Determine the (x, y) coordinate at the center of the cell enclosing the given text.  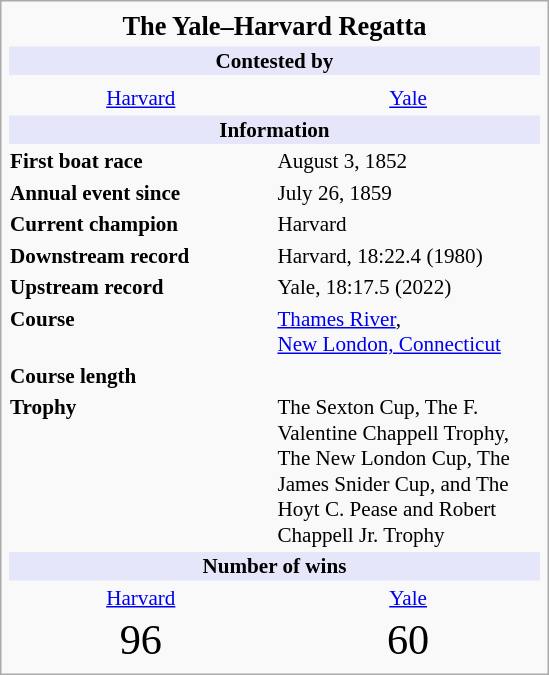
Yale, 18:17.5 (2022) (408, 287)
Thames River, New London, Connecticut (408, 331)
Number of wins (275, 566)
The Yale–Harvard Regatta (275, 26)
The Sexton Cup, The F. Valentine Chappell Trophy, The New London Cup, The James Snider Cup, and The Hoyt C. Pease and Robert Chappell Jr. Trophy (408, 471)
Current champion (141, 224)
Downstream record (141, 255)
60 (408, 640)
August 3, 1852 (408, 161)
First boat race (141, 161)
96 (141, 640)
Course (141, 331)
Harvard, 18:22.4 (1980) (408, 255)
July 26, 1859 (408, 192)
Annual event since (141, 192)
Trophy (141, 471)
Upstream record (141, 287)
Course length (141, 375)
Contested by (275, 60)
Information (275, 129)
